Pinpoint the cell where the given text exists, returning its [X, Y] midpoint coordinate. 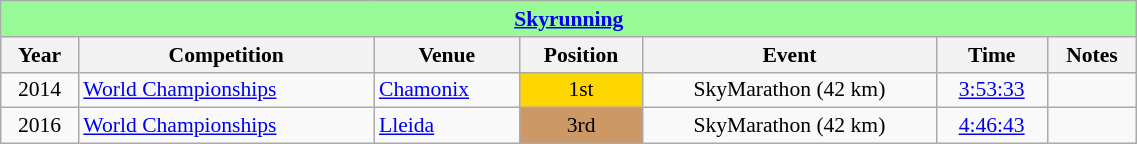
Event [789, 55]
4:46:43 [992, 126]
Year [40, 55]
2014 [40, 90]
3:53:33 [992, 90]
1st [582, 90]
Notes [1092, 55]
Chamonix [447, 90]
Lleida [447, 126]
3rd [582, 126]
Venue [447, 55]
2016 [40, 126]
Skyrunning [569, 19]
Position [582, 55]
Competition [226, 55]
Time [992, 55]
